Output the [x, y] coordinate of the center of the cell containing the given text.  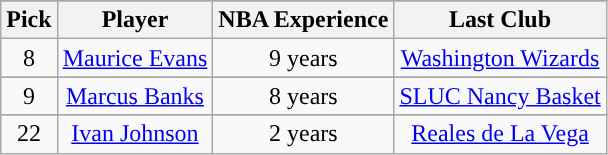
Washington Wizards [500, 58]
Player [135, 20]
8 [29, 58]
Reales de La Vega [500, 134]
NBA Experience [304, 20]
9 [29, 96]
22 [29, 134]
9 years [304, 58]
Ivan Johnson [135, 134]
Last Club [500, 20]
SLUC Nancy Basket [500, 96]
Marcus Banks [135, 96]
8 years [304, 96]
2 years [304, 134]
Maurice Evans [135, 58]
Pick [29, 20]
